Scan for the cell matching the given text and deliver its (x, y) coordinate at center. 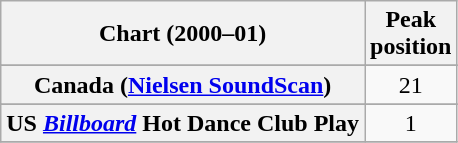
Peakposition (411, 34)
Chart (2000–01) (183, 34)
Canada (Nielsen SoundScan) (183, 85)
21 (411, 85)
US Billboard Hot Dance Club Play (183, 123)
1 (411, 123)
